Capture the cell that displays the provided text and extract its [X, Y] central coordinate. 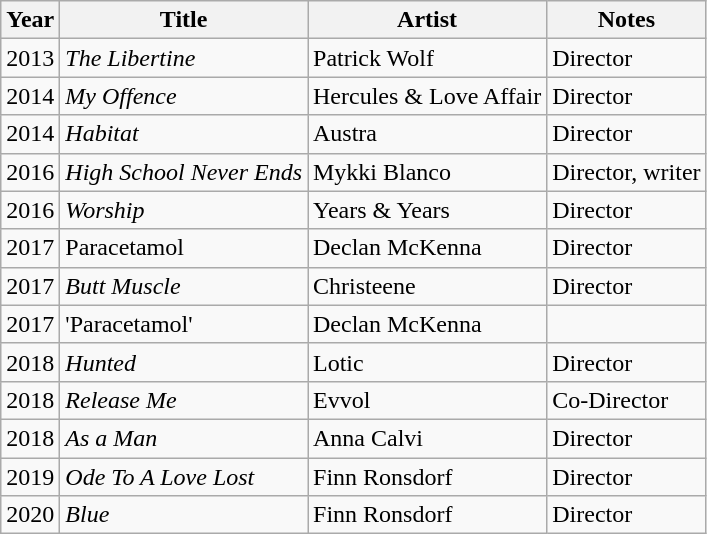
Patrick Wolf [428, 58]
The Libertine [184, 58]
'Paracetamol' [184, 324]
Mykki Blanco [428, 172]
Butt Muscle [184, 286]
High School Never Ends [184, 172]
2013 [30, 58]
Artist [428, 20]
Evvol [428, 400]
Year [30, 20]
Title [184, 20]
Paracetamol [184, 248]
Hunted [184, 362]
2019 [30, 477]
Anna Calvi [428, 438]
My Offence [184, 96]
Ode To A Love Lost [184, 477]
Director, writer [626, 172]
Christeene [428, 286]
Lotic [428, 362]
Years & Years [428, 210]
As a Man [184, 438]
Worship [184, 210]
Release Me [184, 400]
Co-Director [626, 400]
Austra [428, 134]
Blue [184, 515]
Habitat [184, 134]
2020 [30, 515]
Notes [626, 20]
Hercules & Love Affair [428, 96]
